Determine the [x, y] coordinate at the center of the cell enclosing the given text.  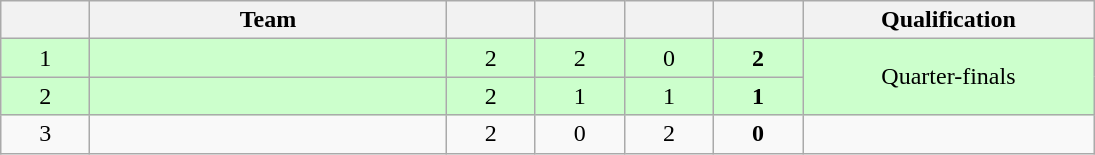
Team [268, 20]
Qualification [949, 20]
3 [46, 134]
Quarter-finals [949, 77]
